Return the (x, y) coordinate for the center point of the cell that contains the specified text.  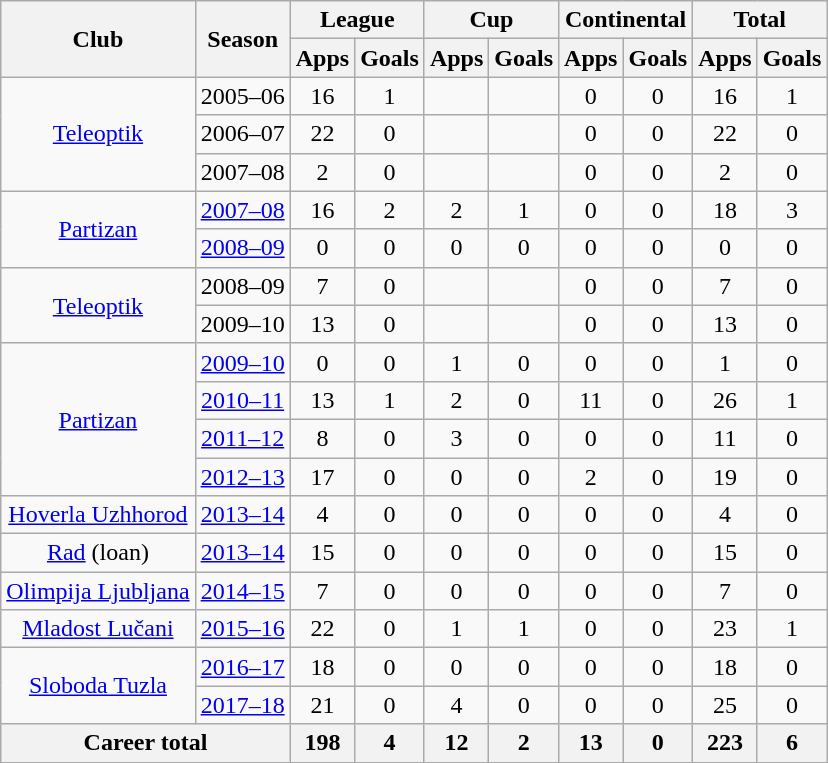
Hoverla Uzhhorod (98, 515)
12 (456, 743)
League (357, 20)
223 (725, 743)
Club (98, 39)
Continental (626, 20)
2005–06 (242, 96)
26 (725, 400)
Rad (loan) (98, 553)
25 (725, 705)
Cup (491, 20)
2010–11 (242, 400)
8 (322, 438)
19 (725, 477)
23 (725, 629)
2006–07 (242, 134)
Olimpija Ljubljana (98, 591)
2012–13 (242, 477)
198 (322, 743)
6 (792, 743)
17 (322, 477)
2015–16 (242, 629)
Sloboda Tuzla (98, 686)
Total (760, 20)
2014–15 (242, 591)
2017–18 (242, 705)
2016–17 (242, 667)
Season (242, 39)
2011–12 (242, 438)
Career total (146, 743)
Mladost Lučani (98, 629)
21 (322, 705)
